For the text-containing cell, return its midpoint in (X, Y) coordinate format. 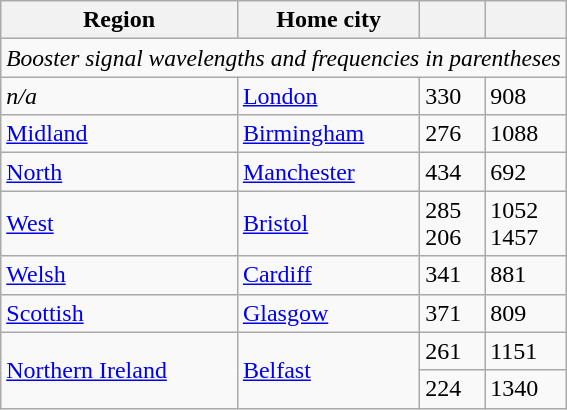
1151 (526, 351)
809 (526, 313)
692 (526, 172)
London (328, 96)
10521457 (526, 224)
Bristol (328, 224)
881 (526, 275)
1340 (526, 389)
West (120, 224)
371 (452, 313)
285206 (452, 224)
261 (452, 351)
Welsh (120, 275)
276 (452, 134)
224 (452, 389)
1088 (526, 134)
341 (452, 275)
Region (120, 20)
434 (452, 172)
Birmingham (328, 134)
Home city (328, 20)
Booster signal wavelengths and frequencies in parentheses (284, 58)
Glasgow (328, 313)
n/a (120, 96)
Midland (120, 134)
330 (452, 96)
North (120, 172)
Manchester (328, 172)
908 (526, 96)
Scottish (120, 313)
Northern Ireland (120, 370)
Cardiff (328, 275)
Belfast (328, 370)
